Detect which cell encompasses the target text, then output its [X, Y] center coordinate. 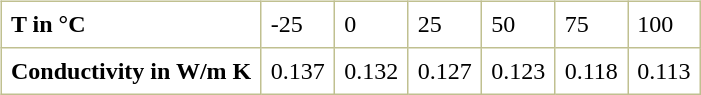
0 [372, 24]
100 [664, 24]
0.137 [298, 71]
0.118 [592, 71]
0.132 [372, 71]
-25 [298, 24]
50 [519, 24]
Conductivity in W/m K [131, 71]
T in °C [131, 24]
75 [592, 24]
25 [445, 24]
0.127 [445, 71]
0.113 [664, 71]
0.123 [519, 71]
